Capture the cell that displays the provided text and extract its [x, y] central coordinate. 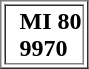
MI 80 9970 [44, 34]
